Output the [X, Y] coordinate of the center of the cell containing the given text.  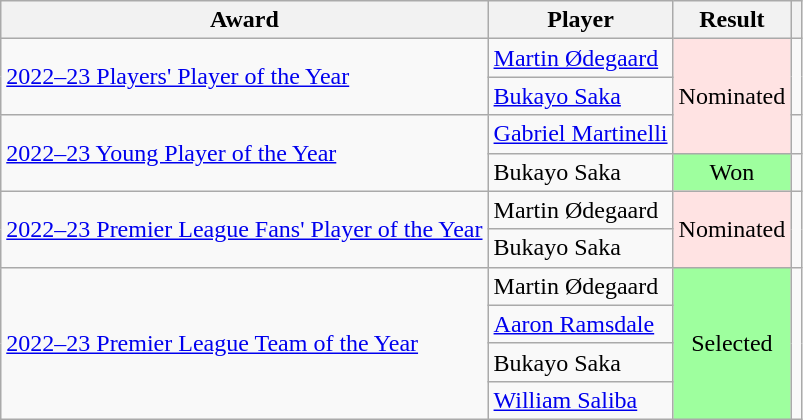
Aaron Ramsdale [580, 324]
2022–23 Premier League Team of the Year [244, 343]
2022–23 Premier League Fans' Player of the Year [244, 229]
Gabriel Martinelli [580, 134]
2022–23 Young Player of the Year [244, 153]
2022–23 Players' Player of the Year [244, 77]
Result [732, 20]
Won [732, 172]
Award [244, 20]
Selected [732, 343]
Player [580, 20]
William Saliba [580, 400]
